Return the [x, y] coordinate for the center point of the cell that contains the specified text.  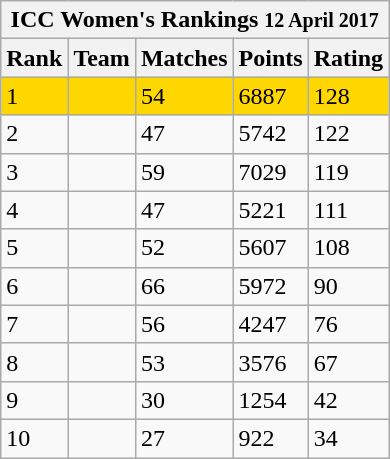
Points [270, 58]
59 [184, 172]
56 [184, 324]
7 [34, 324]
6 [34, 286]
34 [348, 438]
128 [348, 96]
53 [184, 362]
Team [102, 58]
1 [34, 96]
3 [34, 172]
2 [34, 134]
Matches [184, 58]
52 [184, 248]
54 [184, 96]
5607 [270, 248]
5221 [270, 210]
5972 [270, 286]
90 [348, 286]
8 [34, 362]
922 [270, 438]
119 [348, 172]
5 [34, 248]
3576 [270, 362]
66 [184, 286]
10 [34, 438]
111 [348, 210]
108 [348, 248]
122 [348, 134]
7029 [270, 172]
76 [348, 324]
5742 [270, 134]
ICC Women's Rankings 12 April 2017 [195, 20]
6887 [270, 96]
Rating [348, 58]
9 [34, 400]
67 [348, 362]
42 [348, 400]
1254 [270, 400]
30 [184, 400]
Rank [34, 58]
27 [184, 438]
4247 [270, 324]
4 [34, 210]
